Detect which cell encompasses the target text, then output its [X, Y] center coordinate. 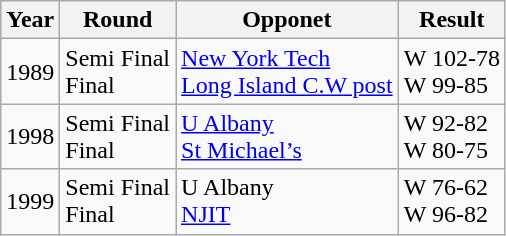
Result [452, 20]
U AlbanyNJIT [288, 202]
W 102-78W 99-85 [452, 72]
W 76-62W 96-82 [452, 202]
Year [30, 20]
Opponet [288, 20]
1989 [30, 72]
Round [118, 20]
U AlbanySt Michael’s [288, 136]
1998 [30, 136]
1999 [30, 202]
W 92-82W 80-75 [452, 136]
New York TechLong Island C.W post [288, 72]
